Determine the (x, y) coordinate at the center of the cell enclosing the given text.  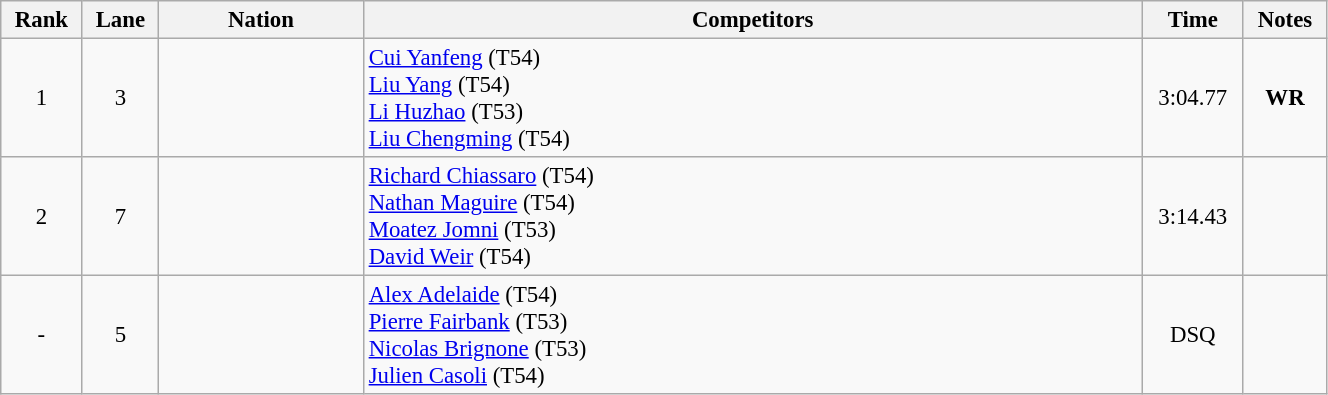
3 (120, 98)
- (42, 336)
3:04.77 (1192, 98)
2 (42, 216)
Cui Yanfeng (T54)Liu Yang (T54)Li Huzhao (T53)Liu Chengming (T54) (752, 98)
Time (1192, 20)
5 (120, 336)
Lane (120, 20)
7 (120, 216)
DSQ (1192, 336)
WR (1284, 98)
Nation (262, 20)
3:14.43 (1192, 216)
Competitors (752, 20)
Notes (1284, 20)
Rank (42, 20)
Richard Chiassaro (T54)Nathan Maguire (T54)Moatez Jomni (T53)David Weir (T54) (752, 216)
1 (42, 98)
Alex Adelaide (T54)Pierre Fairbank (T53)Nicolas Brignone (T53)Julien Casoli (T54) (752, 336)
